Search for the cell housing the specified text and yield its (X, Y) center coordinate. 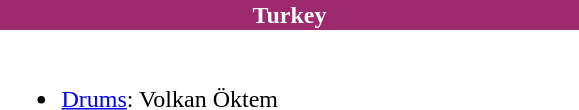
Turkey (290, 15)
